Detect which cell encompasses the target text, then output its [X, Y] center coordinate. 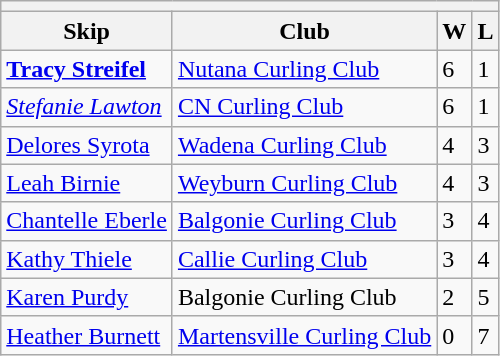
Heather Burnett [87, 335]
Wadena Curling Club [304, 145]
Nutana Curling Club [304, 69]
Delores Syrota [87, 145]
Callie Curling Club [304, 259]
Skip [87, 31]
Weyburn Curling Club [304, 183]
L [486, 31]
Karen Purdy [87, 297]
Martensville Curling Club [304, 335]
Leah Birnie [87, 183]
5 [486, 297]
7 [486, 335]
Stefanie Lawton [87, 107]
Chantelle Eberle [87, 221]
Kathy Thiele [87, 259]
Club [304, 31]
CN Curling Club [304, 107]
0 [454, 335]
W [454, 31]
2 [454, 297]
Tracy Streifel [87, 69]
